Locate the cell with the specified text and output its [x, y] center coordinate. 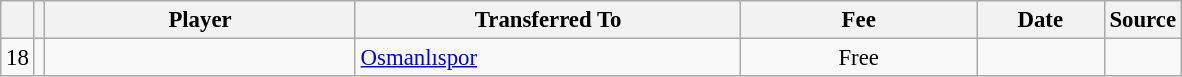
Source [1142, 20]
Player [200, 20]
Free [859, 58]
Fee [859, 20]
18 [18, 58]
Date [1040, 20]
Transferred To [548, 20]
Osmanlıspor [548, 58]
